Capture the cell that displays the provided text and extract its [x, y] central coordinate. 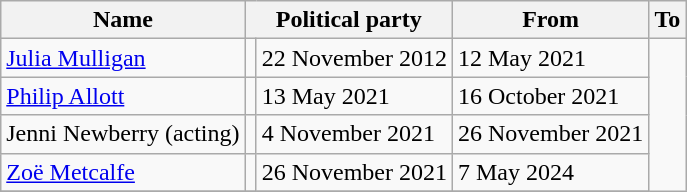
Name [123, 20]
13 May 2021 [354, 96]
Jenni Newberry (acting) [123, 134]
To [668, 20]
Political party [348, 20]
Zoë Metcalfe [123, 172]
Philip Allott [123, 96]
16 October 2021 [550, 96]
12 May 2021 [550, 58]
7 May 2024 [550, 172]
22 November 2012 [354, 58]
Julia Mulligan [123, 58]
From [550, 20]
4 November 2021 [354, 134]
